Return the [X, Y] coordinate for the center point of the cell that contains the specified text.  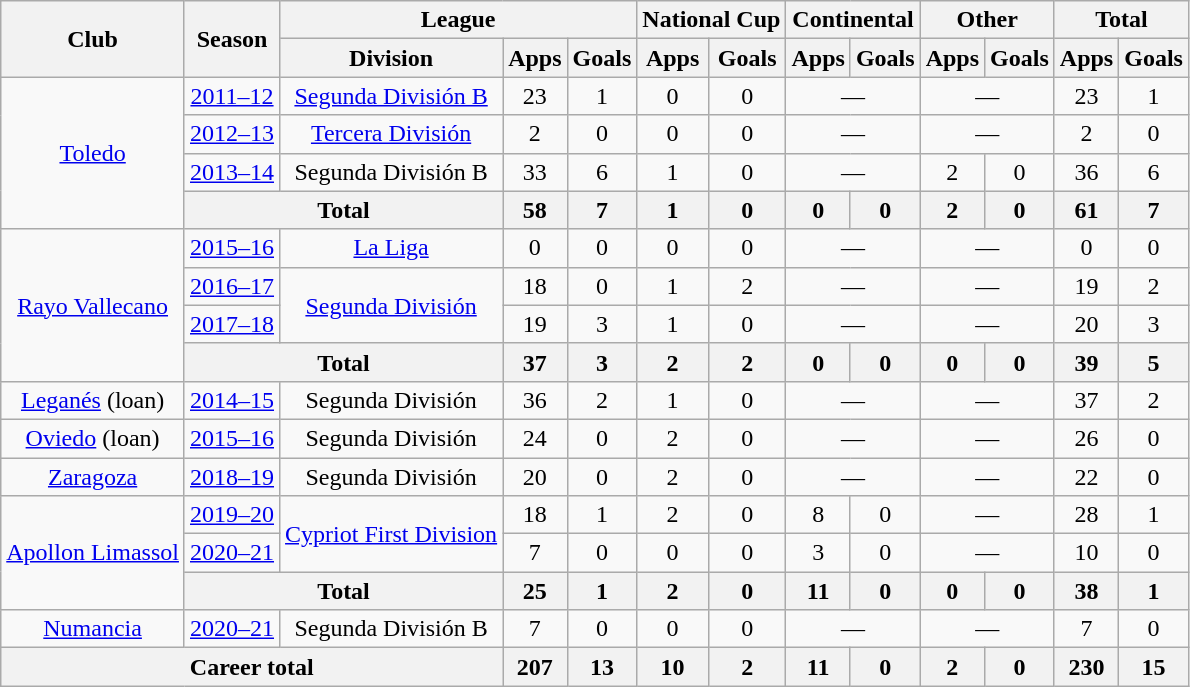
58 [535, 210]
39 [1086, 362]
2013–14 [232, 172]
24 [535, 438]
8 [818, 515]
2017–18 [232, 324]
Rayo Vallecano [93, 305]
2011–12 [232, 96]
Other [987, 20]
25 [535, 591]
38 [1086, 591]
Continental [853, 20]
Zaragoza [93, 477]
2018–19 [232, 477]
Toledo [93, 153]
22 [1086, 477]
Numancia [93, 629]
230 [1086, 667]
2012–13 [232, 134]
61 [1086, 210]
Oviedo (loan) [93, 438]
2019–20 [232, 515]
National Cup [712, 20]
Club [93, 39]
33 [535, 172]
League [458, 20]
Division [392, 58]
Career total [252, 667]
Apollon Limassol [93, 553]
Leganés (loan) [93, 400]
2016–17 [232, 286]
15 [1154, 667]
207 [535, 667]
28 [1086, 515]
5 [1154, 362]
13 [602, 667]
Cypriot First Division [392, 534]
La Liga [392, 248]
2014–15 [232, 400]
Season [232, 39]
26 [1086, 438]
Tercera División [392, 134]
